From the cell containing the given text, extract its center point as [x, y] coordinate. 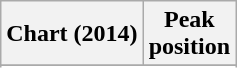
Chart (2014) [72, 34]
Peak position [189, 34]
